Capture the cell that displays the provided text and extract its [X, Y] central coordinate. 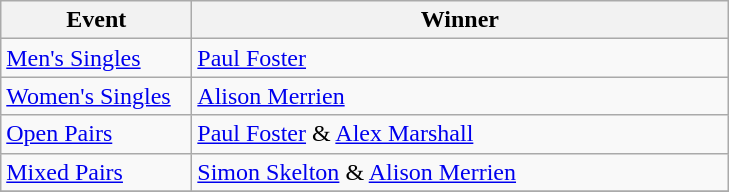
Alison Merrien [460, 96]
Simon Skelton & Alison Merrien [460, 172]
Event [96, 20]
Winner [460, 20]
Men's Singles [96, 58]
Paul Foster [460, 58]
Women's Singles [96, 96]
Paul Foster & Alex Marshall [460, 134]
Mixed Pairs [96, 172]
Open Pairs [96, 134]
